Output the [X, Y] coordinate of the center of the cell containing the given text.  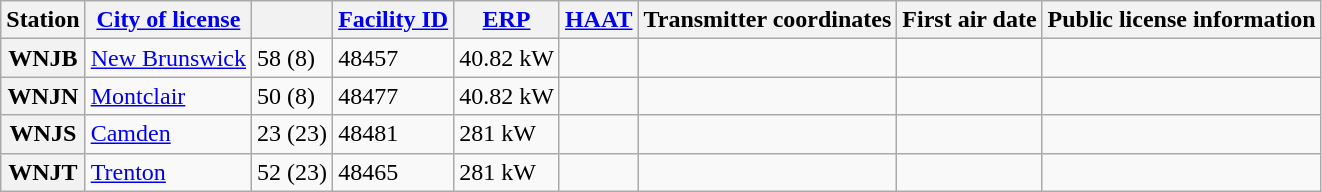
City of license [168, 20]
Station [43, 20]
52 (23) [292, 172]
WNJT [43, 172]
Camden [168, 134]
58 (8) [292, 58]
48477 [394, 96]
WNJN [43, 96]
New Brunswick [168, 58]
48457 [394, 58]
WNJS [43, 134]
First air date [970, 20]
48465 [394, 172]
HAAT [598, 20]
48481 [394, 134]
50 (8) [292, 96]
23 (23) [292, 134]
Transmitter coordinates [768, 20]
Facility ID [394, 20]
WNJB [43, 58]
Public license information [1182, 20]
ERP [507, 20]
Montclair [168, 96]
Trenton [168, 172]
